Identify which cell holds the provided text, then report its [x, y] central coordinate. 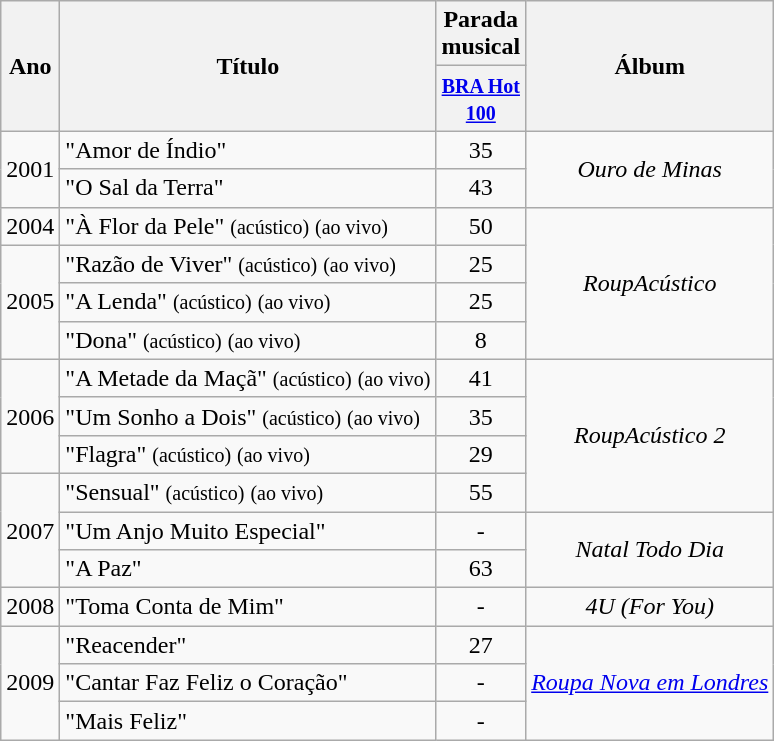
Título [248, 66]
"Mais Feliz" [248, 721]
4U (For You) [650, 607]
2005 [30, 302]
50 [481, 226]
27 [481, 645]
63 [481, 569]
Natal Todo Dia [650, 550]
Álbum [650, 66]
"A Metade da Maçã" (acústico) (ao vivo) [248, 378]
2009 [30, 683]
Roupa Nova em Londres [650, 683]
"Razão de Viver" (acústico) (ao vivo) [248, 264]
RoupAcústico [650, 283]
55 [481, 492]
"Flagra" (acústico) (ao vivo) [248, 454]
Ano [30, 66]
"A Lenda" (acústico) (ao vivo) [248, 302]
"Amor de Índio" [248, 150]
"Sensual" (acústico) (ao vivo) [248, 492]
29 [481, 454]
8 [481, 340]
BRA Hot 100 [481, 98]
"Reacender" [248, 645]
"Toma Conta de Mim" [248, 607]
2004 [30, 226]
Parada musical [481, 34]
43 [481, 188]
"Um Sonho a Dois" (acústico) (ao vivo) [248, 416]
"Cantar Faz Feliz o Coração" [248, 683]
"Um Anjo Muito Especial" [248, 531]
"À Flor da Pele" (acústico) (ao vivo) [248, 226]
"O Sal da Terra" [248, 188]
2007 [30, 530]
2001 [30, 169]
Ouro de Minas [650, 169]
RoupAcústico 2 [650, 435]
2008 [30, 607]
2006 [30, 416]
"Dona" (acústico) (ao vivo) [248, 340]
41 [481, 378]
"A Paz" [248, 569]
